Identify which cell holds the provided text, then report its (x, y) central coordinate. 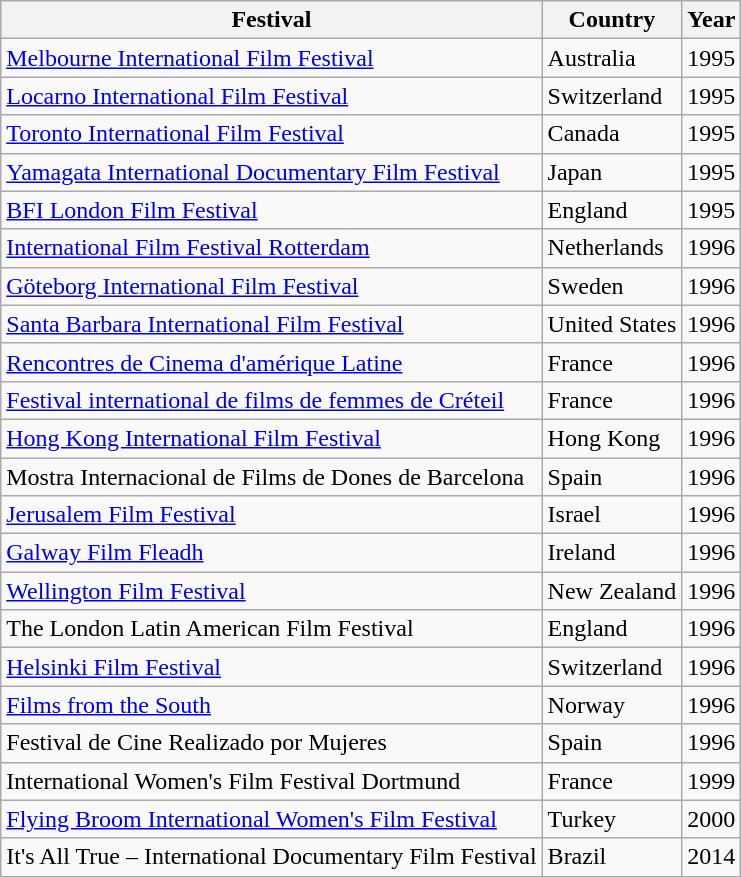
International Women's Film Festival Dortmund (272, 781)
Country (612, 20)
Toronto International Film Festival (272, 134)
Flying Broom International Women's Film Festival (272, 819)
1999 (712, 781)
Locarno International Film Festival (272, 96)
Hong Kong International Film Festival (272, 438)
Santa Barbara International Film Festival (272, 324)
Festival de Cine Realizado por Mujeres (272, 743)
Melbourne International Film Festival (272, 58)
Year (712, 20)
Sweden (612, 286)
Netherlands (612, 248)
2014 (712, 857)
It's All True – International Documentary Film Festival (272, 857)
Israel (612, 515)
Norway (612, 705)
Japan (612, 172)
Yamagata International Documentary Film Festival (272, 172)
Brazil (612, 857)
Canada (612, 134)
Jerusalem Film Festival (272, 515)
BFI London Film Festival (272, 210)
Australia (612, 58)
Wellington Film Festival (272, 591)
New Zealand (612, 591)
Turkey (612, 819)
The London Latin American Film Festival (272, 629)
2000 (712, 819)
Göteborg International Film Festival (272, 286)
Festival international de films de femmes de Créteil (272, 400)
International Film Festival Rotterdam (272, 248)
Mostra Internacional de Films de Dones de Barcelona (272, 477)
Rencontres de Cinema d'amérique Latine (272, 362)
Helsinki Film Festival (272, 667)
United States (612, 324)
Hong Kong (612, 438)
Ireland (612, 553)
Festival (272, 20)
Films from the South (272, 705)
Galway Film Fleadh (272, 553)
